Provide the (x, y) coordinate of the cell's center where the given text is located.  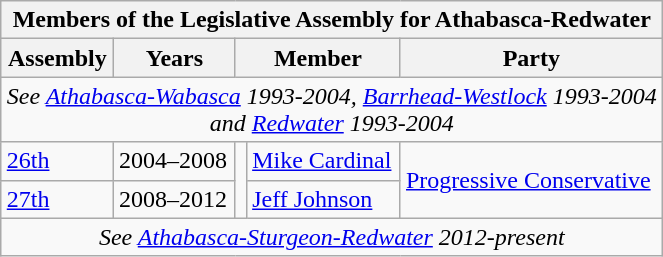
See Athabasca-Wabasca 1993-2004, Barrhead-Westlock 1993-2004 and Redwater 1993-2004 (332, 110)
2004–2008 (175, 161)
26th (57, 161)
Progressive Conservative (531, 180)
Party (531, 58)
Member (318, 58)
Jeff Johnson (324, 199)
Years (175, 58)
2008–2012 (175, 199)
27th (57, 199)
See Athabasca-Sturgeon-Redwater 2012-present (332, 237)
Assembly (57, 58)
Mike Cardinal (324, 161)
Members of the Legislative Assembly for Athabasca-Redwater (332, 20)
